From the cell containing the given text, extract its center point as (x, y) coordinate. 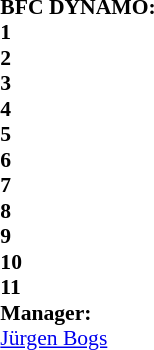
1 (19, 33)
4 (19, 109)
10 (19, 262)
8 (19, 211)
9 (19, 237)
7 (19, 185)
2 (19, 58)
3 (19, 83)
6 (19, 160)
11 (19, 287)
5 (19, 135)
